For the text-containing cell, return its midpoint in [x, y] coordinate format. 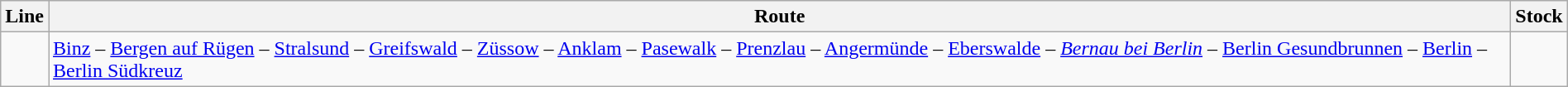
Line [25, 17]
Route [779, 17]
Stock [1539, 17]
